Capture the cell that displays the provided text and extract its (x, y) central coordinate. 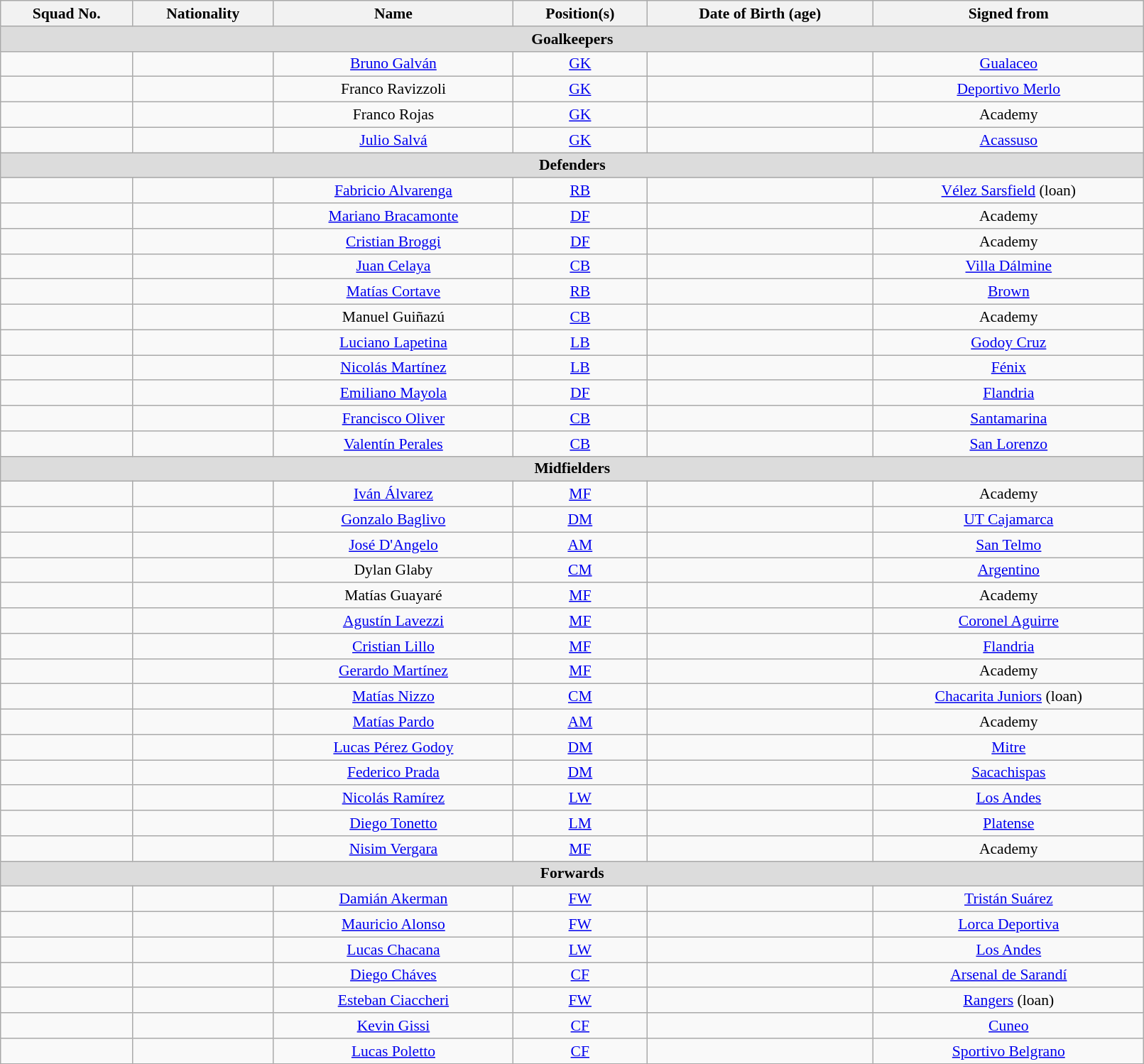
Lucas Poletto (393, 1051)
Fabricio Alvarenga (393, 191)
Midfielders (572, 469)
Cuneo (1008, 1026)
Emiliano Mayola (393, 393)
Lorca Deportiva (1008, 925)
Argentino (1008, 570)
Sacachispas (1008, 773)
Mariano Bracamonte (393, 216)
Forwards (572, 874)
Signed from (1008, 13)
Villa Dálmine (1008, 266)
Acassuso (1008, 140)
Agustín Lavezzi (393, 621)
Defenders (572, 165)
Franco Ravizzoli (393, 89)
Valentín Perales (393, 444)
San Lorenzo (1008, 444)
Cristian Broggi (393, 241)
Fénix (1008, 368)
Gualaceo (1008, 64)
LM (580, 823)
Mitre (1008, 747)
Date of Birth (age) (760, 13)
Matías Cortave (393, 292)
Rangers (loan) (1008, 1001)
UT Cajamarca (1008, 520)
Squad No. (67, 13)
Federico Prada (393, 773)
Arsenal de Sarandí (1008, 975)
Diego Tonetto (393, 823)
Nisim Vergara (393, 849)
Franco Rojas (393, 115)
Matías Guayaré (393, 596)
Lucas Pérez Godoy (393, 747)
Francisco Oliver (393, 418)
Name (393, 13)
Kevin Gissi (393, 1026)
San Telmo (1008, 545)
Position(s) (580, 13)
Julio Salvá (393, 140)
Cristian Lillo (393, 646)
Esteban Ciaccheri (393, 1001)
Dylan Glaby (393, 570)
Godoy Cruz (1008, 342)
Damián Akerman (393, 899)
Platense (1008, 823)
Nationality (203, 13)
Matías Pardo (393, 722)
Lucas Chacana (393, 950)
Luciano Lapetina (393, 342)
Mauricio Alonso (393, 925)
Coronel Aguirre (1008, 621)
Nicolás Martínez (393, 368)
José D'Angelo (393, 545)
Goalkeepers (572, 39)
Deportivo Merlo (1008, 89)
Brown (1008, 292)
Vélez Sarsfield (loan) (1008, 191)
Juan Celaya (393, 266)
Manuel Guiñazú (393, 317)
Iván Álvarez (393, 494)
Gonzalo Baglivo (393, 520)
Chacarita Juniors (loan) (1008, 697)
Tristán Suárez (1008, 899)
Diego Cháves (393, 975)
Gerardo Martínez (393, 671)
Matías Nizzo (393, 697)
Nicolás Ramírez (393, 798)
Bruno Galván (393, 64)
Santamarina (1008, 418)
Sportivo Belgrano (1008, 1051)
